Extract the (x, y) coordinate from the center of the cell holding the provided text.  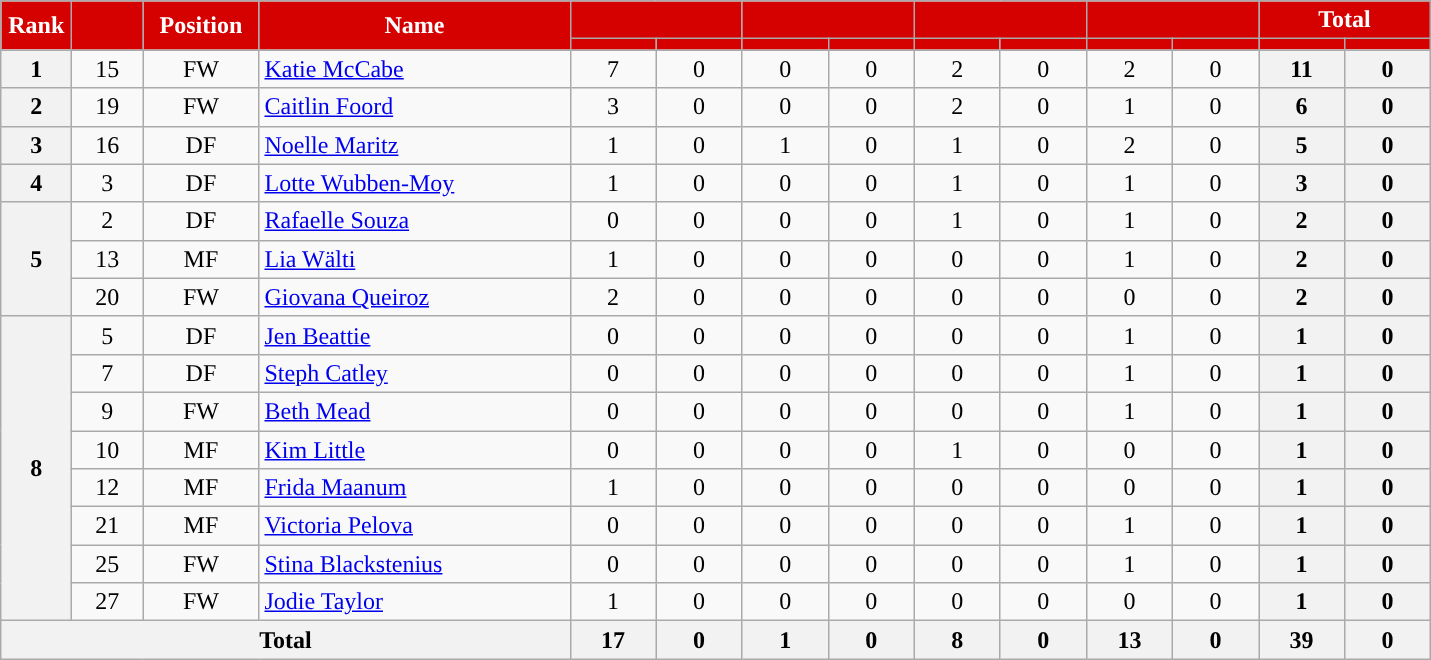
19 (108, 107)
Lia Wälti (414, 259)
Jodie Taylor (414, 602)
Steph Catley (414, 373)
10 (108, 449)
Kim Little (414, 449)
17 (613, 640)
Noelle Maritz (414, 145)
6 (1301, 107)
Jen Beattie (414, 335)
Frida Maanum (414, 488)
Rafaelle Souza (414, 221)
Stina Blackstenius (414, 564)
Giovana Queiroz (414, 297)
25 (108, 564)
39 (1301, 640)
9 (108, 411)
Rank (36, 26)
4 (36, 183)
Name (414, 26)
21 (108, 526)
11 (1301, 69)
Katie McCabe (414, 69)
Lotte Wubben-Moy (414, 183)
12 (108, 488)
16 (108, 145)
15 (108, 69)
Victoria Pelova (414, 526)
20 (108, 297)
27 (108, 602)
Beth Mead (414, 411)
Caitlin Foord (414, 107)
Position (201, 26)
